Identify which cell holds the provided text, then report its (x, y) central coordinate. 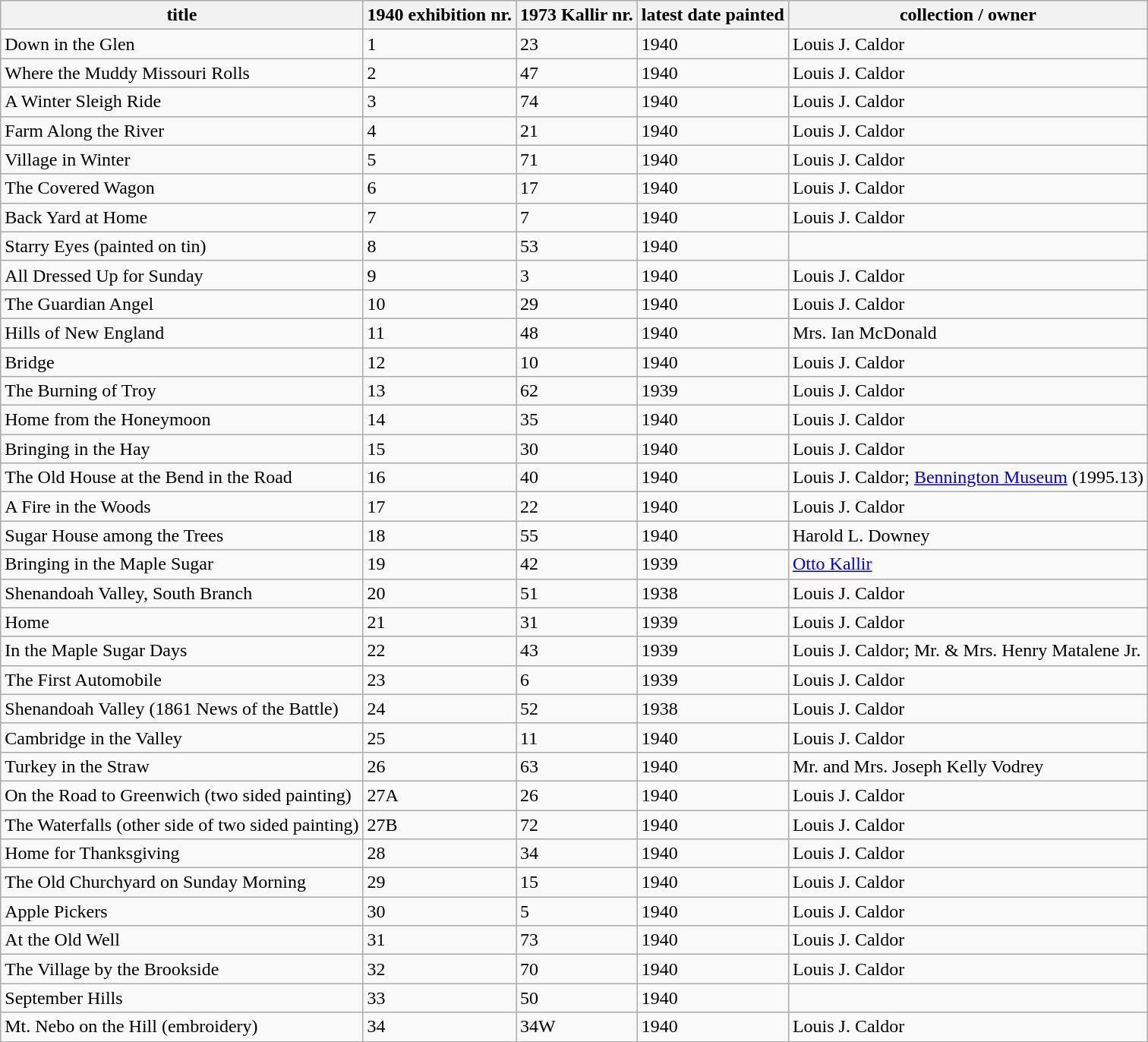
Apple Pickers (182, 911)
The Village by the Brookside (182, 969)
70 (577, 969)
The Covered Wagon (182, 188)
A Fire in the Woods (182, 507)
72 (577, 824)
63 (577, 766)
47 (577, 73)
2 (440, 73)
The Burning of Troy (182, 391)
Hills of New England (182, 333)
Mrs. Ian McDonald (967, 333)
18 (440, 535)
Back Yard at Home (182, 217)
Bridge (182, 362)
Harold L. Downey (967, 535)
13 (440, 391)
32 (440, 969)
Where the Muddy Missouri Rolls (182, 73)
Village in Winter (182, 159)
1940 exhibition nr. (440, 15)
Shenandoah Valley (1861 News of the Battle) (182, 709)
19 (440, 564)
52 (577, 709)
Down in the Glen (182, 44)
1973 Kallir nr. (577, 15)
8 (440, 246)
The Old House at the Bend in the Road (182, 478)
Louis J. Caldor; Mr. & Mrs. Henry Matalene Jr. (967, 651)
Home (182, 622)
Home from the Honeymoon (182, 420)
28 (440, 854)
Sugar House among the Trees (182, 535)
All Dressed Up for Sunday (182, 275)
12 (440, 362)
Shenandoah Valley, South Branch (182, 593)
71 (577, 159)
Bringing in the Hay (182, 449)
20 (440, 593)
September Hills (182, 998)
24 (440, 709)
50 (577, 998)
Home for Thanksgiving (182, 854)
16 (440, 478)
At the Old Well (182, 940)
Turkey in the Straw (182, 766)
53 (577, 246)
Starry Eyes (painted on tin) (182, 246)
42 (577, 564)
latest date painted (712, 15)
48 (577, 333)
Louis J. Caldor; Bennington Museum (1995.13) (967, 478)
On the Road to Greenwich (two sided painting) (182, 795)
Otto Kallir (967, 564)
34W (577, 1027)
51 (577, 593)
In the Maple Sugar Days (182, 651)
27A (440, 795)
43 (577, 651)
14 (440, 420)
A Winter Sleigh Ride (182, 102)
The Old Churchyard on Sunday Morning (182, 883)
title (182, 15)
74 (577, 102)
The Guardian Angel (182, 304)
collection / owner (967, 15)
Cambridge in the Valley (182, 737)
Bringing in the Maple Sugar (182, 564)
9 (440, 275)
33 (440, 998)
62 (577, 391)
Mr. and Mrs. Joseph Kelly Vodrey (967, 766)
25 (440, 737)
The First Automobile (182, 680)
27B (440, 824)
Farm Along the River (182, 131)
55 (577, 535)
The Waterfalls (other side of two sided painting) (182, 824)
Mt. Nebo on the Hill (embroidery) (182, 1027)
73 (577, 940)
4 (440, 131)
40 (577, 478)
35 (577, 420)
1 (440, 44)
